Determine the [X, Y] coordinate at the center of the cell enclosing the given text.  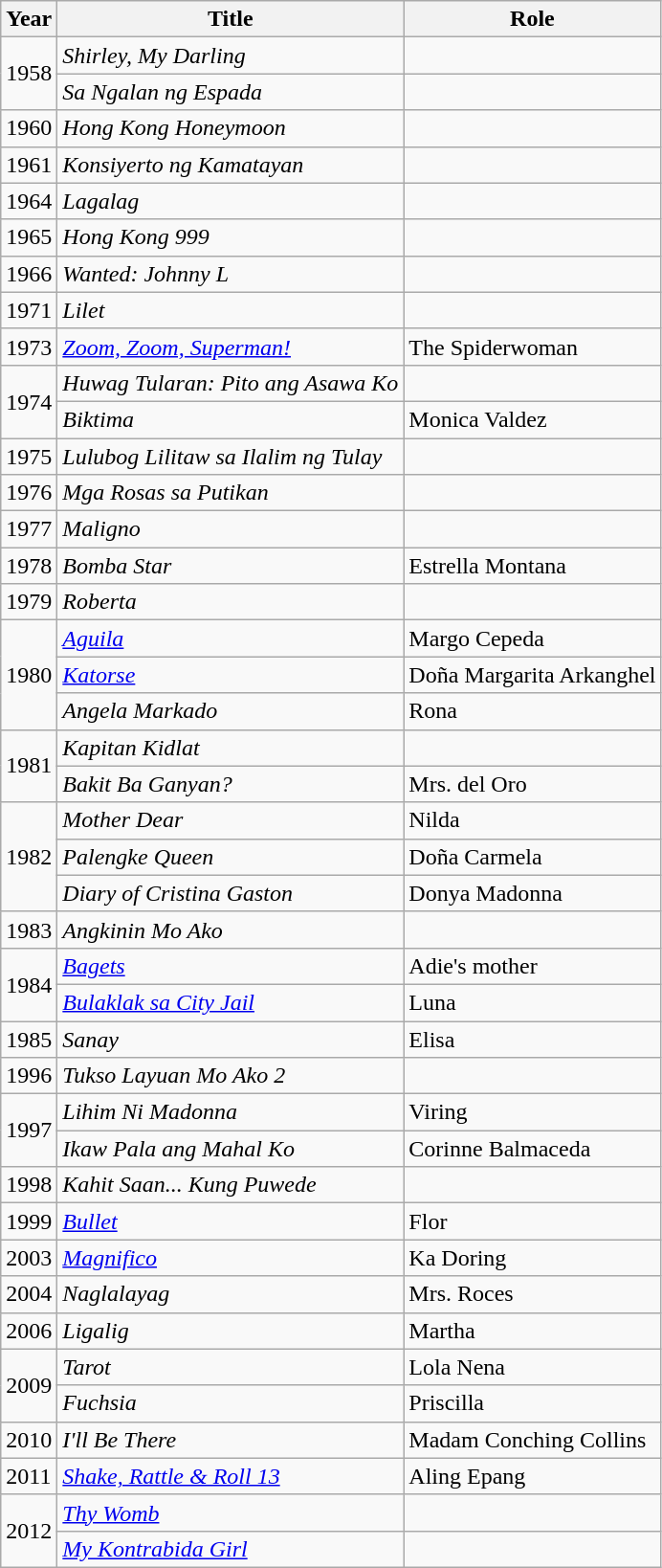
2011 [29, 1476]
Kapitan Kidlat [231, 748]
Bulaklak sa City Jail [231, 1002]
1982 [29, 857]
2012 [29, 1531]
1980 [29, 675]
Bomba Star [231, 566]
Lagalag [231, 201]
Aling Epang [532, 1476]
2006 [29, 1331]
1984 [29, 984]
Ka Doring [532, 1258]
2003 [29, 1258]
Priscilla [532, 1403]
1958 [29, 74]
Donya Madonna [532, 893]
1981 [29, 766]
Lilet [231, 310]
1973 [29, 347]
Magnifico [231, 1258]
1998 [29, 1185]
1964 [29, 201]
Mga Rosas sa Putikan [231, 493]
Nilda [532, 820]
1975 [29, 457]
Flor [532, 1221]
The Spiderwoman [532, 347]
Monica Valdez [532, 419]
Adie's mother [532, 966]
Margo Cepeda [532, 638]
Shirley, My Darling [231, 56]
2009 [29, 1385]
Elisa [532, 1039]
2004 [29, 1294]
Biktima [231, 419]
Katorse [231, 675]
Ligalig [231, 1331]
Viring [532, 1112]
Kahit Saan... Kung Puwede [231, 1185]
Ikaw Pala ang Mahal Ko [231, 1149]
1999 [29, 1221]
1974 [29, 401]
Roberta [231, 602]
My Kontrabida Girl [231, 1549]
1985 [29, 1039]
Martha [532, 1331]
Sa Ngalan ng Espada [231, 92]
Estrella Montana [532, 566]
Hong Kong 999 [231, 237]
Bakit Ba Ganyan? [231, 784]
1960 [29, 128]
1978 [29, 566]
Angela Markado [231, 711]
Fuchsia [231, 1403]
Palengke Queen [231, 857]
Luna [532, 1002]
Konsiyerto ng Kamatayan [231, 165]
Madam Conching Collins [532, 1440]
Hong Kong Honeymoon [231, 128]
Role [532, 19]
Title [231, 19]
Lola Nena [532, 1367]
2010 [29, 1440]
Tarot [231, 1367]
Naglalayag [231, 1294]
Lulubog Lilitaw sa Ilalim ng Tulay [231, 457]
Mother Dear [231, 820]
Maligno [231, 529]
Doña Margarita Arkanghel [532, 675]
Mrs. del Oro [532, 784]
Rona [532, 711]
Tukso Layuan Mo Ako 2 [231, 1076]
Huwag Tularan: Pito ang Asawa Ko [231, 383]
Corinne Balmaceda [532, 1149]
I'll Be There [231, 1440]
Angkinin Mo Ako [231, 930]
Zoom, Zoom, Superman! [231, 347]
Sanay [231, 1039]
1977 [29, 529]
Mrs. Roces [532, 1294]
1966 [29, 274]
1996 [29, 1076]
Shake, Rattle & Roll 13 [231, 1476]
1971 [29, 310]
1979 [29, 602]
1997 [29, 1131]
1965 [29, 237]
Bagets [231, 966]
Aguila [231, 638]
Thy Womb [231, 1512]
Diary of Cristina Gaston [231, 893]
1961 [29, 165]
Bullet [231, 1221]
Lihim Ni Madonna [231, 1112]
Year [29, 19]
1976 [29, 493]
Wanted: Johnny L [231, 274]
1983 [29, 930]
Doña Carmela [532, 857]
